Output the [x, y] coordinate of the center of the cell containing the given text.  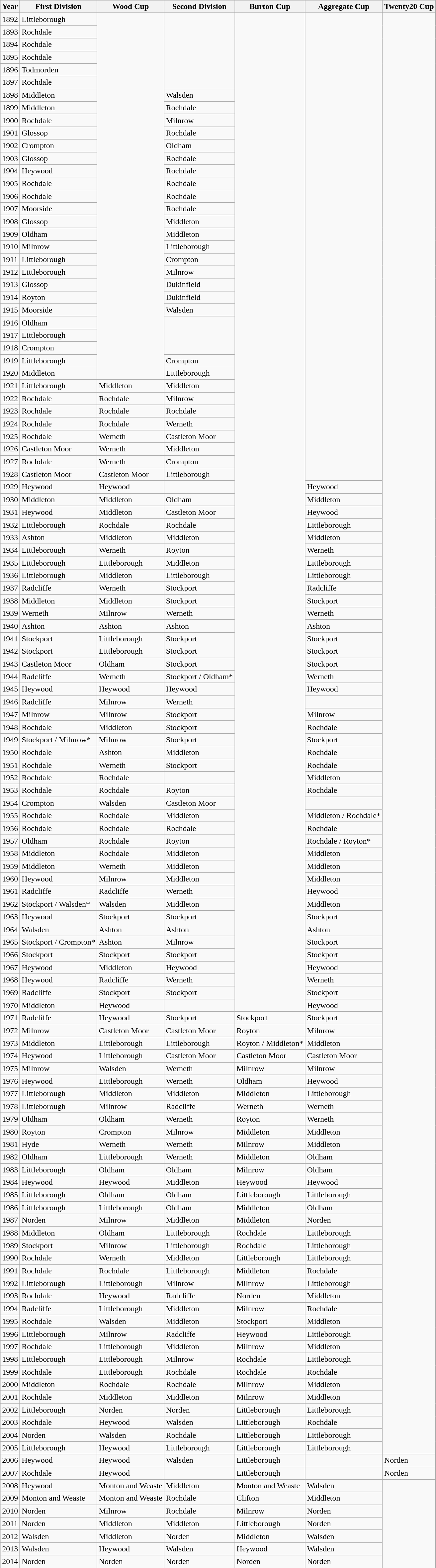
1950 [10, 752]
2007 [10, 1473]
1923 [10, 411]
2005 [10, 1448]
1986 [10, 1208]
1958 [10, 854]
1939 [10, 613]
1971 [10, 1018]
1922 [10, 399]
1997 [10, 1346]
1945 [10, 689]
1938 [10, 601]
1955 [10, 816]
2004 [10, 1435]
1910 [10, 247]
1907 [10, 209]
1914 [10, 297]
1933 [10, 537]
1931 [10, 512]
1926 [10, 449]
Middleton / Rochdale* [344, 816]
1973 [10, 1043]
1967 [10, 968]
1920 [10, 373]
1917 [10, 335]
2008 [10, 1486]
1909 [10, 234]
Rochdale / Royton* [344, 841]
2006 [10, 1460]
1989 [10, 1245]
Clifton [270, 1498]
1898 [10, 95]
1942 [10, 651]
2002 [10, 1410]
1895 [10, 57]
1947 [10, 714]
1932 [10, 525]
1908 [10, 222]
Aggregate Cup [344, 7]
First Division [58, 7]
2003 [10, 1423]
2013 [10, 1549]
1936 [10, 576]
Twenty20 Cup [409, 7]
Stockport / Milnrow* [58, 740]
1970 [10, 1005]
1893 [10, 32]
1984 [10, 1182]
1930 [10, 500]
2009 [10, 1498]
1940 [10, 626]
1924 [10, 424]
1949 [10, 740]
1927 [10, 462]
2010 [10, 1511]
1987 [10, 1220]
1998 [10, 1359]
1921 [10, 386]
1977 [10, 1094]
1941 [10, 639]
1993 [10, 1296]
1975 [10, 1068]
Burton Cup [270, 7]
1896 [10, 70]
1915 [10, 310]
Stockport / Walsden* [58, 904]
2001 [10, 1397]
1995 [10, 1321]
1934 [10, 550]
Second Division [199, 7]
1992 [10, 1283]
1904 [10, 171]
1962 [10, 904]
1983 [10, 1169]
1969 [10, 993]
1951 [10, 765]
1906 [10, 196]
1897 [10, 82]
1963 [10, 917]
1972 [10, 1031]
Hyde [58, 1144]
1985 [10, 1195]
1961 [10, 891]
1944 [10, 677]
1929 [10, 487]
1980 [10, 1132]
1957 [10, 841]
1988 [10, 1233]
1943 [10, 664]
1974 [10, 1056]
1978 [10, 1106]
1959 [10, 866]
1952 [10, 778]
1990 [10, 1258]
1946 [10, 702]
1903 [10, 158]
Royton / Middleton* [270, 1043]
1948 [10, 727]
1937 [10, 588]
1900 [10, 120]
1968 [10, 980]
1994 [10, 1309]
1966 [10, 955]
1911 [10, 259]
1979 [10, 1119]
2000 [10, 1385]
1918 [10, 348]
2012 [10, 1536]
Year [10, 7]
1892 [10, 19]
1916 [10, 323]
1935 [10, 563]
2014 [10, 1561]
1928 [10, 474]
1960 [10, 879]
1999 [10, 1372]
1953 [10, 790]
1919 [10, 360]
1964 [10, 929]
1912 [10, 272]
Wood Cup [131, 7]
1901 [10, 133]
1996 [10, 1334]
1925 [10, 436]
1954 [10, 803]
1982 [10, 1157]
1956 [10, 828]
1913 [10, 285]
1976 [10, 1081]
Stockport / Oldham* [199, 677]
1894 [10, 45]
1899 [10, 108]
1965 [10, 942]
Stockport / Crompton* [58, 942]
1905 [10, 184]
1902 [10, 145]
1991 [10, 1271]
Todmorden [58, 70]
1981 [10, 1144]
2011 [10, 1523]
